Scan for the cell matching the given text and deliver its (X, Y) coordinate at center. 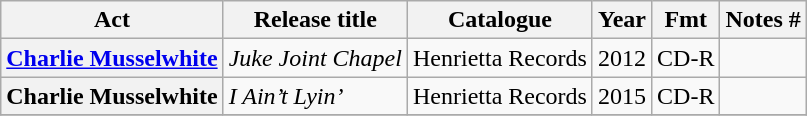
Catalogue (500, 20)
Notes # (763, 20)
2015 (622, 96)
Year (622, 20)
Release title (315, 20)
Fmt (686, 20)
Juke Joint Chapel (315, 58)
Act (112, 20)
2012 (622, 58)
I Ain’t Lyin’ (315, 96)
